Return (X, Y) of the center of cell containing provided text 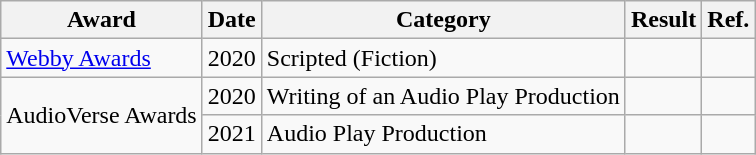
Writing of an Audio Play Production (443, 96)
Webby Awards (102, 58)
Date (232, 20)
Award (102, 20)
Category (443, 20)
Ref. (728, 20)
Result (663, 20)
Scripted (Fiction) (443, 58)
2021 (232, 134)
AudioVerse Awards (102, 115)
Audio Play Production (443, 134)
